Provide the [x, y] coordinate of the cell's center where the given text is located.  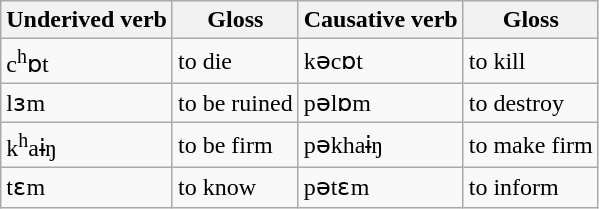
to be firm [235, 146]
to inform [530, 187]
tɛm [87, 187]
chɒt [87, 62]
Causative verb [380, 20]
to make firm [530, 146]
Underived verb [87, 20]
to know [235, 187]
khaɨŋ [87, 146]
kəcɒt [380, 62]
to be ruined [235, 103]
to die [235, 62]
pətɛm [380, 187]
to kill [530, 62]
pəkhaɨŋ [380, 146]
lɜm [87, 103]
pəlɒm [380, 103]
to destroy [530, 103]
